Return [x, y] of the center of cell containing provided text 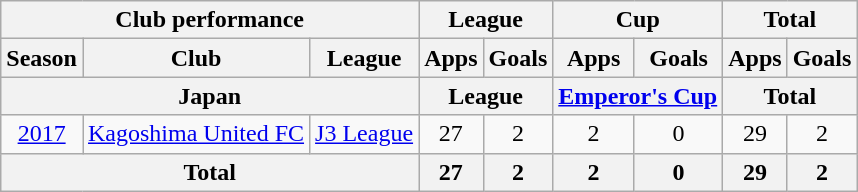
Japan [210, 96]
Club performance [210, 20]
Cup [638, 20]
Club [196, 58]
Emperor's Cup [638, 96]
Season [42, 58]
J3 League [364, 134]
Kagoshima United FC [196, 134]
2017 [42, 134]
